Detect which cell encompasses the target text, then output its [X, Y] center coordinate. 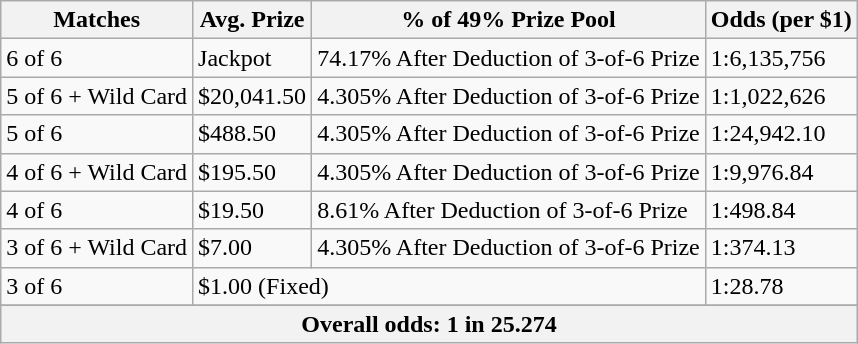
$488.50 [252, 134]
$20,041.50 [252, 96]
4 of 6 + Wild Card [97, 172]
8.61% After Deduction of 3-of-6 Prize [509, 210]
$19.50 [252, 210]
1:1,022,626 [781, 96]
6 of 6 [97, 58]
Jackpot [252, 58]
% of 49% Prize Pool [509, 20]
1:28.78 [781, 286]
1:24,942.10 [781, 134]
Matches [97, 20]
1:498.84 [781, 210]
3 of 6 + Wild Card [97, 248]
5 of 6 [97, 134]
Avg. Prize [252, 20]
$1.00 (Fixed) [450, 286]
1:9,976.84 [781, 172]
Overall odds: 1 in 25.274 [429, 324]
1:6,135,756 [781, 58]
$195.50 [252, 172]
$7.00 [252, 248]
1:374.13 [781, 248]
3 of 6 [97, 286]
Odds (per $1) [781, 20]
4 of 6 [97, 210]
74.17% After Deduction of 3-of-6 Prize [509, 58]
5 of 6 + Wild Card [97, 96]
